Extract the [X, Y] coordinate from the center of the cell holding the provided text.  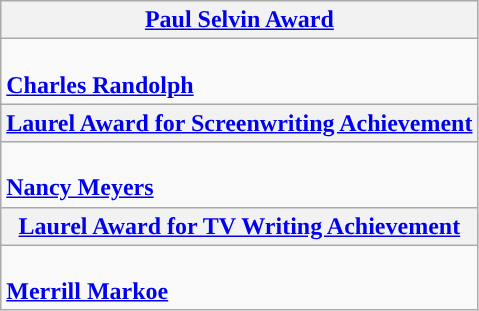
Charles Randolph [240, 72]
Laurel Award for Screenwriting Achievement [240, 123]
Nancy Meyers [240, 174]
Laurel Award for TV Writing Achievement [240, 226]
Paul Selvin Award [240, 20]
Merrill Markoe [240, 278]
